Pinpoint the cell where the given text exists, returning its (X, Y) midpoint coordinate. 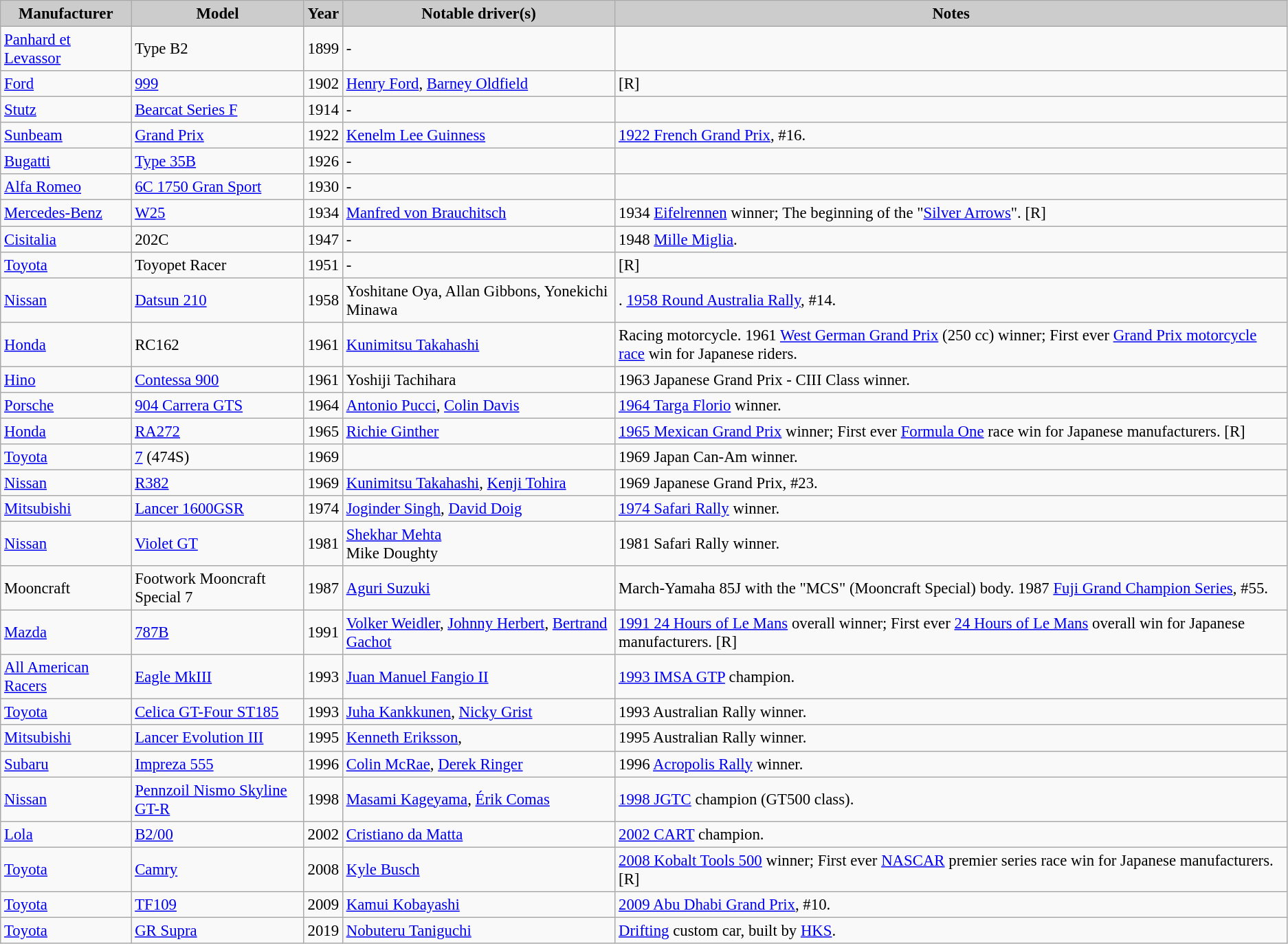
1996 (323, 764)
7 (474S) (217, 457)
Mercedes-Benz (66, 213)
1922 French Grand Prix, #16. (951, 135)
Colin McRae, Derek Ringer (478, 764)
1974 Safari Rally winner. (951, 509)
Juha Kankkunen, Nicky Grist (478, 712)
2009 Abu Dhabi Grand Prix, #10. (951, 905)
Alfa Romeo (66, 188)
2009 (323, 905)
1926 (323, 162)
Juan Manuel Fangio II (478, 677)
Kamui Kobayashi (478, 905)
Kenneth Eriksson, (478, 738)
Hino (66, 380)
Masami Kageyama, Érik Comas (478, 799)
Type B2 (217, 50)
Panhard et Levassor (66, 50)
1969 Japanese Grand Prix, #23. (951, 483)
. 1958 Round Australia Rally, #14. (951, 300)
Cristiano da Matta (478, 834)
Lancer 1600GSR (217, 509)
Celica GT-Four ST185 (217, 712)
2008 Kobalt Tools 500 winner; First ever NASCAR premier series race win for Japanese manufacturers. [R] (951, 869)
Nobuteru Taniguchi (478, 930)
Shekhar MehtaMike Doughty (478, 545)
W25 (217, 213)
1998 JGTC champion (GT500 class). (951, 799)
Richie Ginther (478, 431)
1993 IMSA GTP champion. (951, 677)
Yoshitane Oya, Allan Gibbons, Yonekichi Minawa (478, 300)
Stutz (66, 110)
1899 (323, 50)
Joginder Singh, David Doig (478, 509)
Year (323, 14)
1974 (323, 509)
1969 Japan Can-Am winner. (951, 457)
Cisitalia (66, 239)
787B (217, 633)
Toyopet Racer (217, 265)
1993 Australian Rally winner. (951, 712)
Type 35B (217, 162)
Antonio Pucci, Colin Davis (478, 406)
1991 24 Hours of Le Mans overall winner; First ever 24 Hours of Le Mans overall win for Japanese manufacturers. [R] (951, 633)
Bearcat Series F (217, 110)
B2/00 (217, 834)
1995 (323, 738)
March-Yamaha 85J with the "MCS" (Mooncraft Special) body. 1987 Fuji Grand Champion Series, #55. (951, 589)
1991 (323, 633)
2002 (323, 834)
Racing motorcycle. 1961 West German Grand Prix (250 cc) winner; First ever Grand Prix motorcycle race win for Japanese riders. (951, 344)
1922 (323, 135)
Volker Weidler, Johnny Herbert, Bertrand Gachot (478, 633)
1934 (323, 213)
1958 (323, 300)
Impreza 555 (217, 764)
R382 (217, 483)
2019 (323, 930)
1963 Japanese Grand Prix - CIII Class winner. (951, 380)
Porsche (66, 406)
1948 Mille Miglia. (951, 239)
1965 Mexican Grand Prix winner; First ever Formula One race win for Japanese manufacturers. [R] (951, 431)
Mooncraft (66, 589)
Yoshiji Tachihara (478, 380)
1965 (323, 431)
Manufacturer (66, 14)
Manfred von Brauchitsch (478, 213)
Kunimitsu Takahashi (478, 344)
1964 Targa Florio winner. (951, 406)
Sunbeam (66, 135)
1964 (323, 406)
Kyle Busch (478, 869)
TF109 (217, 905)
1998 (323, 799)
GR Supra (217, 930)
Violet GT (217, 545)
Lancer Evolution III (217, 738)
Pennzoil Nismo Skyline GT-R (217, 799)
2008 (323, 869)
1981 Safari Rally winner. (951, 545)
RA272 (217, 431)
2002 CART champion. (951, 834)
Model (217, 14)
Grand Prix (217, 135)
RC162 (217, 344)
Bugatti (66, 162)
Datsun 210 (217, 300)
1914 (323, 110)
1951 (323, 265)
904 Carrera GTS (217, 406)
999 (217, 84)
Footwork Mooncraft Special 7 (217, 589)
1930 (323, 188)
202C (217, 239)
Kenelm Lee Guinness (478, 135)
Kunimitsu Takahashi, Kenji Tohira (478, 483)
Subaru (66, 764)
1995 Australian Rally winner. (951, 738)
1947 (323, 239)
Lola (66, 834)
Aguri Suzuki (478, 589)
Contessa 900 (217, 380)
1902 (323, 84)
1934 Eifelrennen winner; The beginning of the "Silver Arrows". [R] (951, 213)
1996 Acropolis Rally winner. (951, 764)
6C 1750 Gran Sport (217, 188)
Notes (951, 14)
Henry Ford, Barney Oldfield (478, 84)
Mazda (66, 633)
Eagle MkIII (217, 677)
1981 (323, 545)
Camry (217, 869)
Notable driver(s) (478, 14)
Drifting custom car, built by HKS. (951, 930)
1987 (323, 589)
All American Racers (66, 677)
Ford (66, 84)
